Search for the cell housing the specified text and yield its [X, Y] center coordinate. 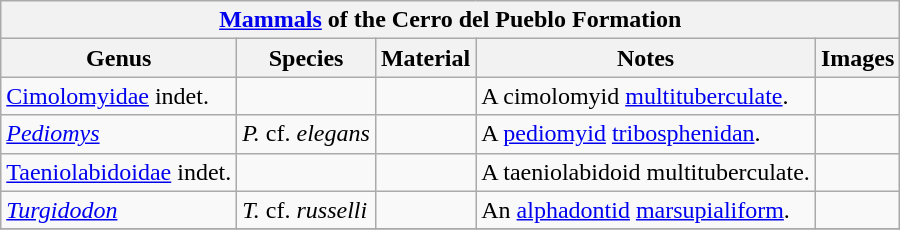
A pediomyid tribosphenidan. [646, 134]
Turgidodon [119, 210]
Genus [119, 58]
T. cf. russelli [306, 210]
Species [306, 58]
Notes [646, 58]
Cimolomyidae indet. [119, 96]
Taeniolabidoidae indet. [119, 172]
Pediomys [119, 134]
A taeniolabidoid multituberculate. [646, 172]
Mammals of the Cerro del Pueblo Formation [450, 20]
An alphadontid marsupialiform. [646, 210]
Material [425, 58]
P. cf. elegans [306, 134]
Images [857, 58]
A cimolomyid multituberculate. [646, 96]
